Return (X, Y) of the center of cell containing provided text 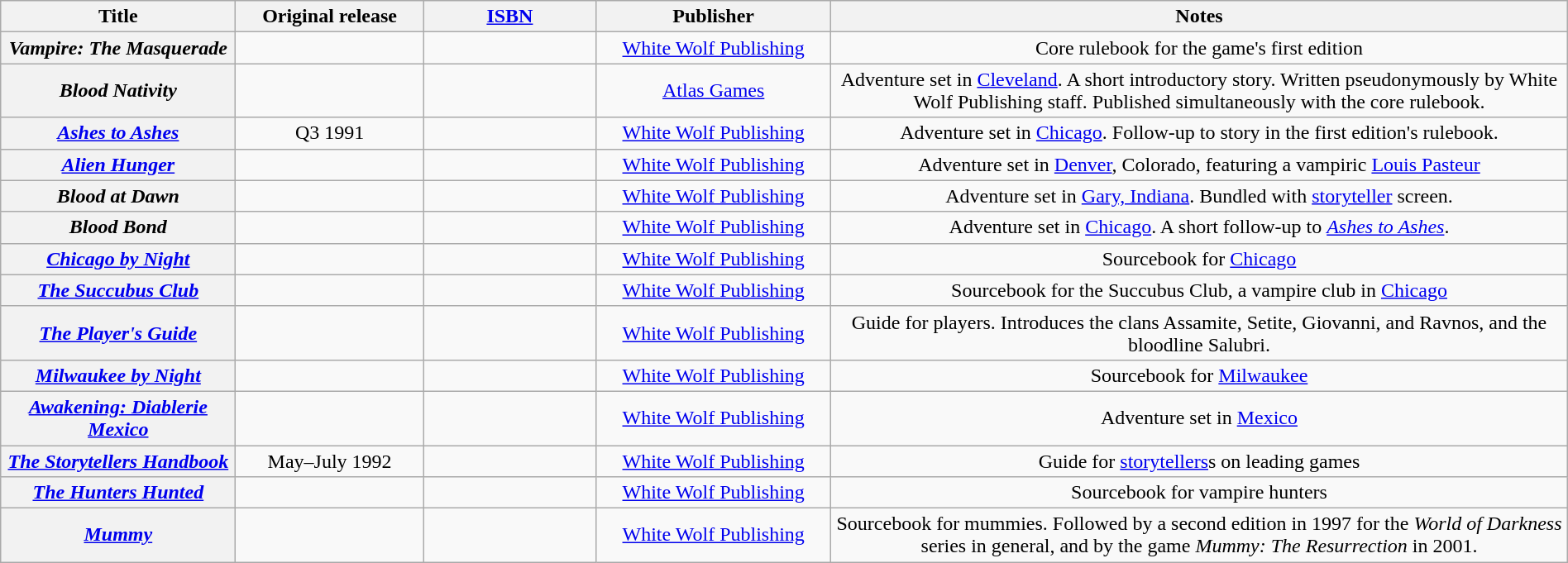
Notes (1199, 17)
Guide for players. Introduces the clans Assamite, Setite, Giovanni, and Ravnos, and the bloodline Salubri. (1199, 332)
May–July 1992 (329, 460)
The Storytellers Handbook (118, 460)
Blood Bond (118, 227)
Chicago by Night (118, 259)
Adventure set in Chicago. A short follow-up to Ashes to Ashes. (1199, 227)
Blood at Dawn (118, 196)
The Player's Guide (118, 332)
Publisher (714, 17)
Sourcebook for vampire hunters (1199, 493)
The Hunters Hunted (118, 493)
Adventure set in Chicago. Follow-up to story in the first edition's rulebook. (1199, 133)
Vampire: The Masquerade (118, 48)
Mummy (118, 536)
Sourcebook for the Succubus Club, a vampire club in Chicago (1199, 290)
Adventure set in Gary, Indiana. Bundled with storyteller screen. (1199, 196)
Ashes to Ashes (118, 133)
Q3 1991 (329, 133)
Title (118, 17)
Atlas Games (714, 91)
Core rulebook for the game's first edition (1199, 48)
Guide for storytellerss on leading games (1199, 460)
ISBN (509, 17)
Sourcebook for Chicago (1199, 259)
Adventure set in Mexico (1199, 418)
Adventure set in Denver, Colorado, featuring a vampiric Louis Pasteur (1199, 165)
Milwaukee by Night (118, 375)
Awakening: Diablerie Mexico (118, 418)
Blood Nativity (118, 91)
Alien Hunger (118, 165)
The Succubus Club (118, 290)
Sourcebook for Milwaukee (1199, 375)
Original release (329, 17)
